Output the [x, y] coordinate of the center of the cell containing the given text.  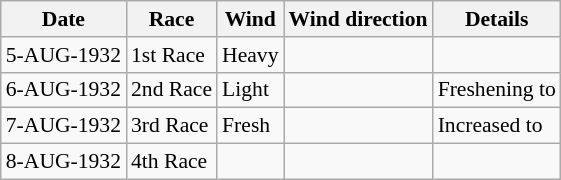
3rd Race [172, 126]
Fresh [250, 126]
2nd Race [172, 90]
1st Race [172, 55]
Increased to [497, 126]
6-AUG-1932 [64, 90]
Details [497, 19]
5-AUG-1932 [64, 55]
Wind direction [358, 19]
Race [172, 19]
Date [64, 19]
4th Race [172, 162]
Light [250, 90]
Heavy [250, 55]
7-AUG-1932 [64, 126]
8-AUG-1932 [64, 162]
Freshening to [497, 90]
Wind [250, 19]
